Scan for the cell matching the given text and deliver its (x, y) coordinate at center. 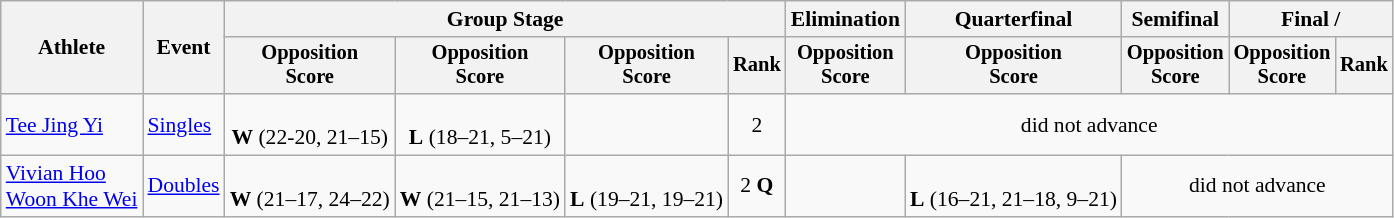
W (21–17, 24–22) (310, 186)
Quarterfinal (1014, 19)
Group Stage (506, 19)
W (22-20, 21–15) (310, 124)
Vivian HooWoon Khe Wei (72, 186)
Doubles (183, 186)
L (19–21, 19–21) (646, 186)
Final / (1311, 19)
Semifinal (1176, 19)
Elimination (846, 19)
Tee Jing Yi (72, 124)
Singles (183, 124)
L (18–21, 5–21) (480, 124)
L (16–21, 21–18, 9–21) (1014, 186)
2 (757, 124)
Event (183, 48)
Athlete (72, 48)
W (21–15, 21–13) (480, 186)
2 Q (757, 186)
